For the text-containing cell, return its midpoint in (x, y) coordinate format. 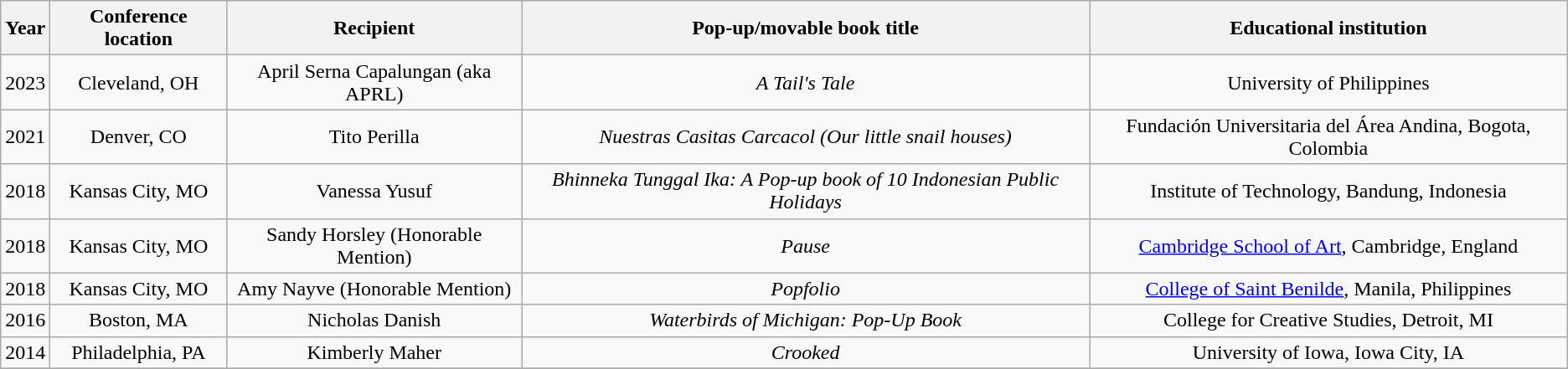
Recipient (374, 28)
April Serna Capalungan (aka APRL) (374, 82)
Boston, MA (139, 320)
College of Saint Benilde, Manila, Philippines (1328, 289)
Conference location (139, 28)
Nicholas Danish (374, 320)
2023 (25, 82)
Tito Perilla (374, 137)
Educational institution (1328, 28)
University of Iowa, Iowa City, IA (1328, 352)
Denver, CO (139, 137)
Bhinneka Tunggal Ika: A Pop-up book of 10 Indonesian Public Holidays (806, 191)
2014 (25, 352)
Institute of Technology, Bandung, Indonesia (1328, 191)
Pop-up/movable book title (806, 28)
Fundación Universitaria del Área Andina, Bogota, Colombia (1328, 137)
Cambridge School of Art, Cambridge, England (1328, 246)
Cleveland, OH (139, 82)
Nuestras Casitas Carcacol (Our little snail houses) (806, 137)
Sandy Horsley (Honorable Mention) (374, 246)
University of Philippines (1328, 82)
Kimberly Maher (374, 352)
Vanessa Yusuf (374, 191)
2021 (25, 137)
Year (25, 28)
Popfolio (806, 289)
2016 (25, 320)
Crooked (806, 352)
Pause (806, 246)
College for Creative Studies, Detroit, MI (1328, 320)
Amy Nayve (Honorable Mention) (374, 289)
Waterbirds of Michigan: Pop-Up Book (806, 320)
Philadelphia, PA (139, 352)
A Tail's Tale (806, 82)
